Pinpoint the cell where the given text exists, returning its (X, Y) midpoint coordinate. 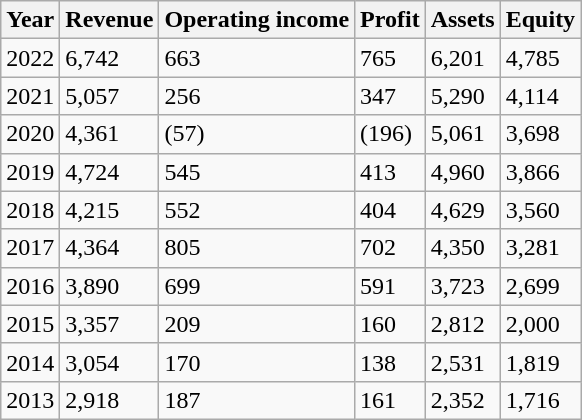
170 (257, 362)
(57) (257, 134)
3,866 (540, 172)
4,629 (462, 210)
1,716 (540, 400)
3,560 (540, 210)
805 (257, 248)
4,364 (110, 248)
2,699 (540, 286)
3,890 (110, 286)
4,350 (462, 248)
2022 (30, 58)
545 (257, 172)
2,812 (462, 324)
138 (390, 362)
2,000 (540, 324)
5,061 (462, 134)
591 (390, 286)
3,054 (110, 362)
4,215 (110, 210)
2021 (30, 96)
699 (257, 286)
2014 (30, 362)
4,361 (110, 134)
256 (257, 96)
2,918 (110, 400)
2015 (30, 324)
5,057 (110, 96)
702 (390, 248)
6,201 (462, 58)
209 (257, 324)
552 (257, 210)
2013 (30, 400)
160 (390, 324)
3,357 (110, 324)
347 (390, 96)
Assets (462, 20)
2,531 (462, 362)
1,819 (540, 362)
413 (390, 172)
4,114 (540, 96)
4,960 (462, 172)
2017 (30, 248)
2020 (30, 134)
404 (390, 210)
2,352 (462, 400)
6,742 (110, 58)
3,281 (540, 248)
(196) (390, 134)
4,785 (540, 58)
2018 (30, 210)
765 (390, 58)
2019 (30, 172)
Year (30, 20)
187 (257, 400)
3,723 (462, 286)
663 (257, 58)
Operating income (257, 20)
5,290 (462, 96)
2016 (30, 286)
Revenue (110, 20)
Profit (390, 20)
3,698 (540, 134)
161 (390, 400)
4,724 (110, 172)
Equity (540, 20)
